Return (x, y) of the center of cell containing provided text 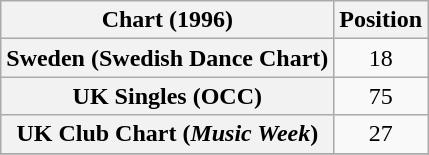
UK Club Chart (Music Week) (168, 134)
27 (381, 134)
UK Singles (OCC) (168, 96)
Position (381, 20)
18 (381, 58)
Chart (1996) (168, 20)
Sweden (Swedish Dance Chart) (168, 58)
75 (381, 96)
